Return [x, y] of the center of cell containing provided text 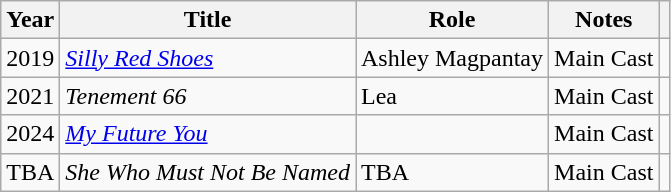
2021 [30, 96]
Tenement 66 [208, 96]
Lea [452, 96]
Role [452, 20]
She Who Must Not Be Named [208, 172]
Ashley Magpantay [452, 58]
My Future You [208, 134]
2019 [30, 58]
Notes [604, 20]
Silly Red Shoes [208, 58]
2024 [30, 134]
Title [208, 20]
Year [30, 20]
